Identify which cell holds the provided text, then report its [X, Y] central coordinate. 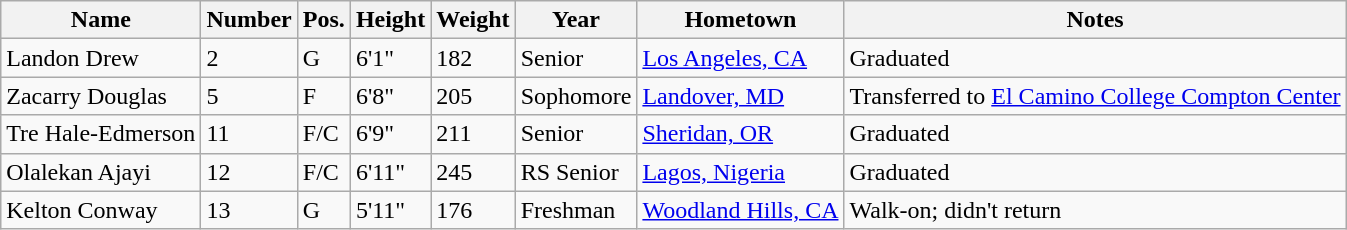
6'8" [390, 96]
Number [249, 20]
Hometown [740, 20]
Tre Hale-Edmerson [101, 134]
Year [576, 20]
Freshman [576, 210]
211 [473, 134]
Weight [473, 20]
2 [249, 58]
Los Angeles, CA [740, 58]
176 [473, 210]
182 [473, 58]
Sophomore [576, 96]
Lagos, Nigeria [740, 172]
Landover, MD [740, 96]
Name [101, 20]
Sheridan, OR [740, 134]
6'11" [390, 172]
5 [249, 96]
6'9" [390, 134]
245 [473, 172]
Olalekan Ajayi [101, 172]
Height [390, 20]
Landon Drew [101, 58]
F [324, 96]
Zacarry Douglas [101, 96]
6'1" [390, 58]
11 [249, 134]
13 [249, 210]
Walk-on; didn't return [1095, 210]
Transferred to El Camino College Compton Center [1095, 96]
RS Senior [576, 172]
12 [249, 172]
Woodland Hills, CA [740, 210]
Pos. [324, 20]
205 [473, 96]
5'11" [390, 210]
Notes [1095, 20]
Kelton Conway [101, 210]
